Identify which cell holds the provided text, then report its (x, y) central coordinate. 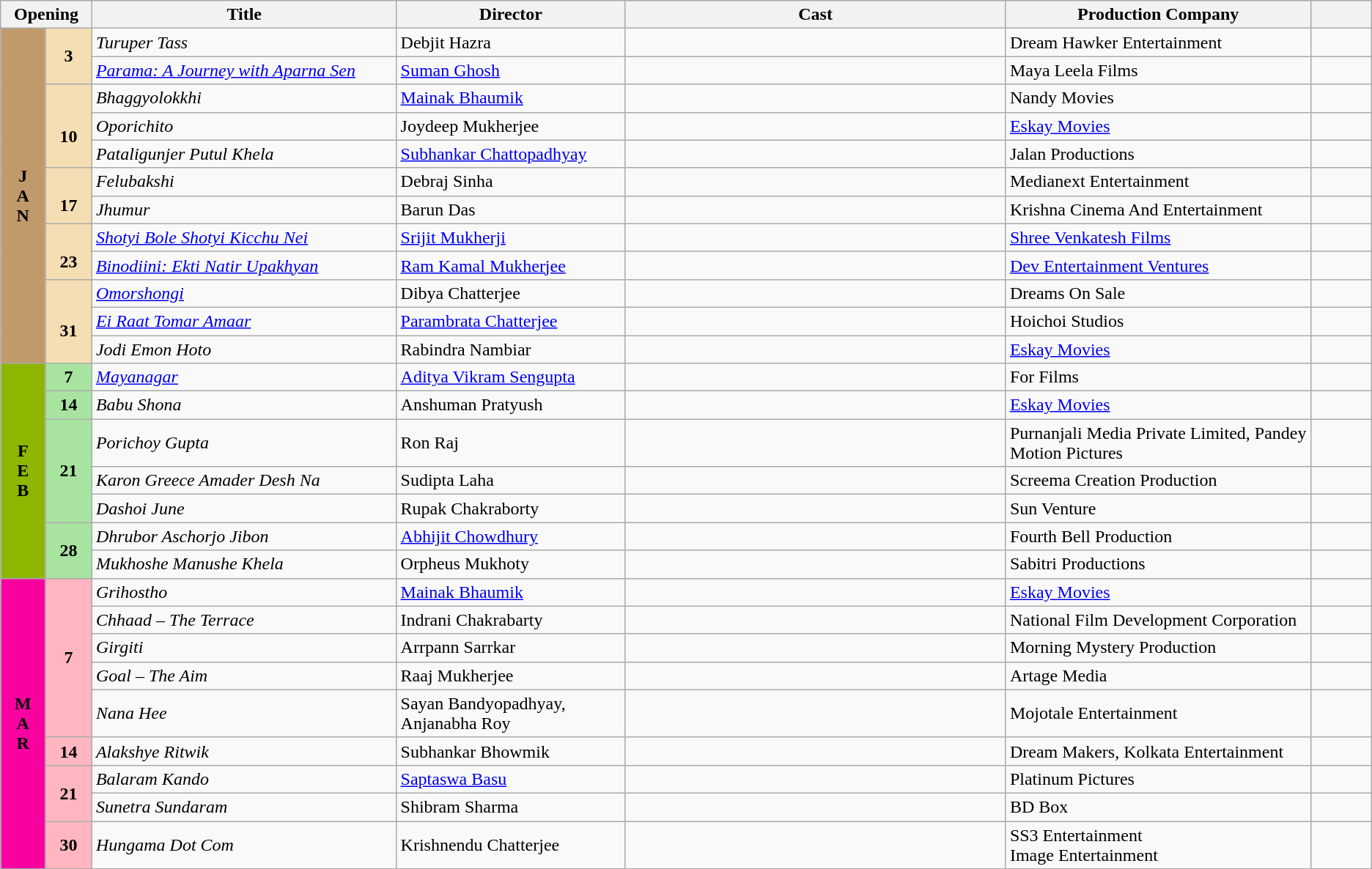
Ram Kamal Mukherjee (511, 265)
Shree Venkatesh Films (1158, 237)
Felubakshi (244, 182)
Raaj Mukherjee (511, 676)
28 (69, 550)
Artage Media (1158, 676)
Purnanjali Media Private Limited, Pandey Motion Pictures (1158, 443)
Krishna Cinema And Entertainment (1158, 210)
Ei Raat Tomar Amaar (244, 321)
Dev Entertainment Ventures (1158, 265)
Abhijit Chowdhury (511, 536)
Girgiti (244, 648)
Maya Leela Films (1158, 70)
Debraj Sinha (511, 182)
Bhaggyolokkhi (244, 98)
Joydeep Mukherjee (511, 126)
Dream Hawker Entertainment (1158, 42)
Mukhoshe Manushe Khela (244, 564)
Screema Creation Production (1158, 481)
Arrpann Sarrkar (511, 648)
Subhankar Chattopadhyay (511, 154)
Jhumur (244, 210)
Babu Shona (244, 405)
Director (511, 15)
Suman Ghosh (511, 70)
Goal – The Aim (244, 676)
Sudipta Laha (511, 481)
Fourth Bell Production (1158, 536)
Opening (47, 15)
Title (244, 15)
Medianext Entertainment (1158, 182)
3 (69, 56)
Nana Hee (244, 714)
Aditya Vikram Sengupta (511, 377)
Barun Das (511, 210)
Karon Greece Amader Desh Na (244, 481)
Hungama Dot Com (244, 844)
Sunetra Sundaram (244, 807)
10 (69, 126)
FEB (23, 470)
Dreams On Sale (1158, 293)
BD Box (1158, 807)
SS3 Entertainment Image Entertainment (1158, 844)
Turuper Tass (244, 42)
National Film Development Corporation (1158, 620)
Nandy Movies (1158, 98)
31 (69, 321)
Parambrata Chatterjee (511, 321)
Subhankar Bhowmik (511, 751)
Pataligunjer Putul Khela (244, 154)
Shibram Sharma (511, 807)
Orpheus Mukhoty (511, 564)
Morning Mystery Production (1158, 648)
Cast (816, 15)
Dibya Chatterjee (511, 293)
Omorshongi (244, 293)
Krishnendu Chatterjee (511, 844)
Dream Makers, Kolkata Entertainment (1158, 751)
Hoichoi Studios (1158, 321)
Rabindra Nambiar (511, 350)
Binodiini: Ekti Natir Upakhyan (244, 265)
Dhrubor Aschorjo Jibon (244, 536)
Sabitri Productions (1158, 564)
Grihostho (244, 592)
Parama: A Journey with Aparna Sen (244, 70)
17 (69, 196)
Srijit Mukherji (511, 237)
Rupak Chakraborty (511, 509)
Chhaad – The Terrace (244, 620)
For Films (1158, 377)
JAN (23, 196)
Debjit Hazra (511, 42)
Dashoi June (244, 509)
Indrani Chakrabarty (511, 620)
Alakshye Ritwik (244, 751)
Mayanagar (244, 377)
Ron Raj (511, 443)
30 (69, 844)
Porichoy Gupta (244, 443)
Balaram Kando (244, 779)
Production Company (1158, 15)
Oporichito (244, 126)
Jalan Productions (1158, 154)
Jodi Emon Hoto (244, 350)
Mojotale Entertainment (1158, 714)
Shotyi Bole Shotyi Kicchu Nei (244, 237)
Platinum Pictures (1158, 779)
Sun Venture (1158, 509)
Sayan Bandyopadhyay, Anjanabha Roy (511, 714)
23 (69, 251)
Anshuman Pratyush (511, 405)
Saptaswa Basu (511, 779)
MAR (23, 724)
